Extract the (x, y) coordinate from the center of the cell holding the provided text.  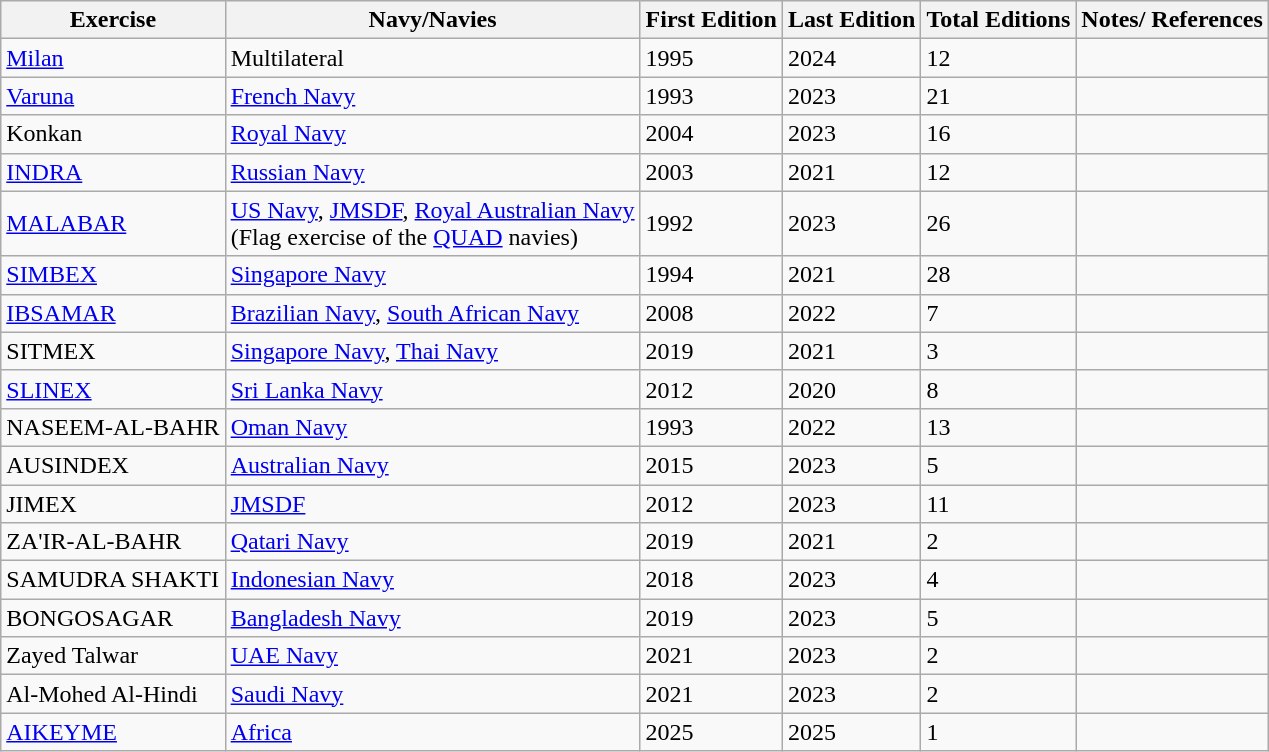
JIMEX (113, 503)
Brazilian Navy, South African Navy (432, 313)
ZA'IR-AL-BAHR (113, 542)
SAMUDRA SHAKTI (113, 580)
Indonesian Navy (432, 580)
11 (998, 503)
UAE Navy (432, 656)
Royal Navy (432, 134)
AIKEYME (113, 732)
SIMBEX (113, 275)
1992 (711, 224)
16 (998, 134)
Oman Navy (432, 427)
French Navy (432, 96)
2020 (851, 389)
Singapore Navy (432, 275)
NASEEM-AL-BAHR (113, 427)
13 (998, 427)
Singapore Navy, Thai Navy (432, 351)
7 (998, 313)
1 (998, 732)
Varuna (113, 96)
3 (998, 351)
SLINEX (113, 389)
AUSINDEX (113, 465)
4 (998, 580)
US Navy, JMSDF, Royal Australian Navy(Flag exercise of the QUAD navies) (432, 224)
1995 (711, 58)
Bangladesh Navy (432, 618)
Navy/Navies (432, 20)
Multilateral (432, 58)
1994 (711, 275)
Milan (113, 58)
Saudi Navy (432, 694)
8 (998, 389)
28 (998, 275)
26 (998, 224)
Last Edition (851, 20)
MALABAR (113, 224)
Qatari Navy (432, 542)
2004 (711, 134)
Exercise (113, 20)
INDRA (113, 172)
Sri Lanka Navy (432, 389)
Australian Navy (432, 465)
2008 (711, 313)
2003 (711, 172)
Konkan (113, 134)
2015 (711, 465)
2024 (851, 58)
SITMEX (113, 351)
BONGOSAGAR (113, 618)
Africa (432, 732)
21 (998, 96)
2018 (711, 580)
Notes/ References (1172, 20)
Russian Navy (432, 172)
Al-Mohed Al-Hindi (113, 694)
First Edition (711, 20)
IBSAMAR (113, 313)
Zayed Talwar (113, 656)
Total Editions (998, 20)
JMSDF (432, 503)
